Extract the (X, Y) coordinate from the center of the cell holding the provided text.  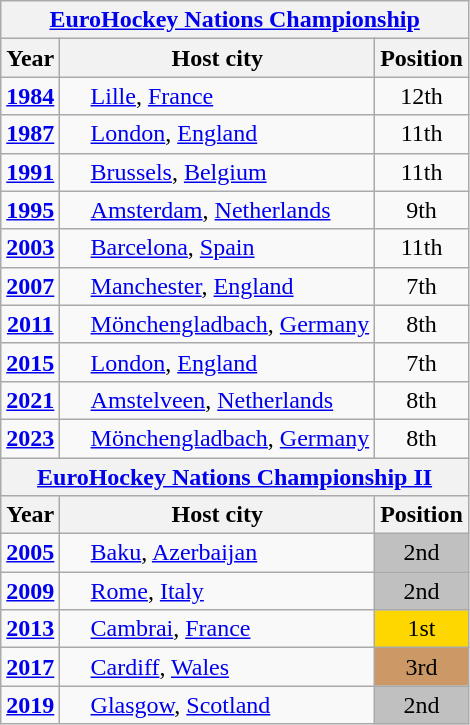
EuroHockey Nations Championship II (235, 477)
1995 (30, 210)
2019 (30, 705)
Cambrai, France (218, 629)
12th (422, 96)
Amstelveen, Netherlands (218, 400)
2023 (30, 438)
1st (422, 629)
Cardiff, Wales (218, 667)
2009 (30, 591)
9th (422, 210)
Amsterdam, Netherlands (218, 210)
Rome, Italy (218, 591)
Brussels, Belgium (218, 172)
2021 (30, 400)
3rd (422, 667)
2015 (30, 362)
Lille, France (218, 96)
1991 (30, 172)
2007 (30, 286)
2013 (30, 629)
Barcelona, Spain (218, 248)
1984 (30, 96)
Manchester, England (218, 286)
1987 (30, 134)
EuroHockey Nations Championship (235, 20)
2003 (30, 248)
2005 (30, 553)
2017 (30, 667)
Baku, Azerbaijan (218, 553)
2011 (30, 324)
Glasgow, Scotland (218, 705)
